Identify which cell holds the provided text, then report its (X, Y) central coordinate. 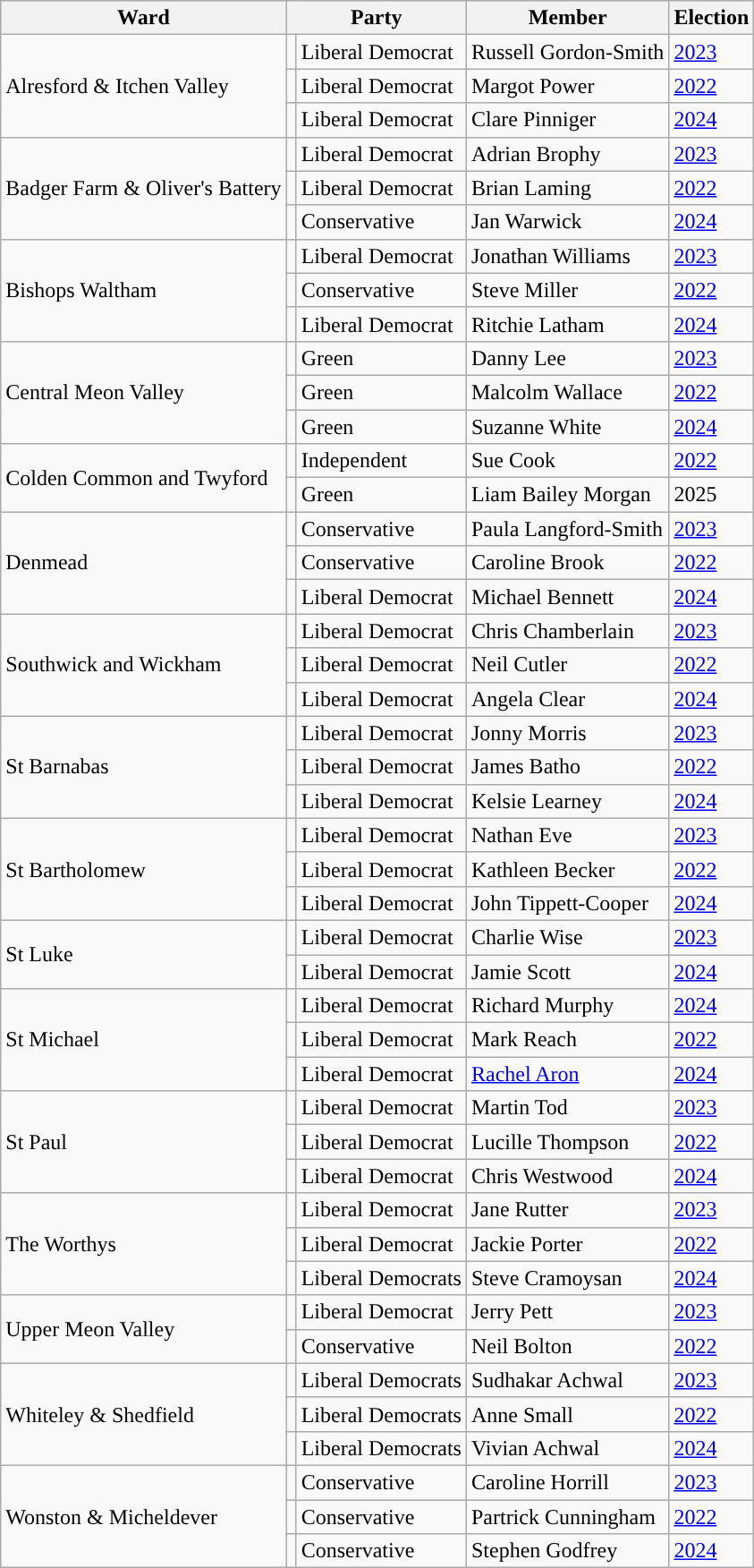
Ward (143, 18)
Partrick Cunningham (567, 1517)
Suzanne White (567, 427)
Jerry Pett (567, 1312)
Member (567, 18)
Anne Small (567, 1414)
St Barnabas (143, 767)
Kathleen Becker (567, 869)
2025 (712, 495)
Colden Common and Twyford (143, 478)
Margot Power (567, 86)
Kelsie Learney (567, 801)
Paula Langford-Smith (567, 529)
Jonny Morris (567, 733)
Independent (381, 461)
Jamie Scott (567, 971)
Mark Reach (567, 1040)
Michael Bennett (567, 597)
St Michael (143, 1040)
Bishops Waltham (143, 290)
Jan Warwick (567, 222)
Richard Murphy (567, 1006)
Rachel Aron (567, 1074)
Badger Farm & Oliver's Battery (143, 188)
Ritchie Latham (567, 324)
Steve Miller (567, 290)
Jonathan Williams (567, 256)
Martin Tod (567, 1108)
Upper Meon Valley (143, 1329)
Vivian Achwal (567, 1448)
Wonston & Micheldever (143, 1516)
Nathan Eve (567, 835)
Brian Laming (567, 188)
St Paul (143, 1142)
The Worthys (143, 1244)
Central Meon Valley (143, 392)
Jane Rutter (567, 1210)
Angela Clear (567, 699)
Russell Gordon-Smith (567, 52)
Malcolm Wallace (567, 392)
Sue Cook (567, 461)
Denmead (143, 563)
Election (712, 18)
Chris Westwood (567, 1176)
Charlie Wise (567, 937)
Steve Cramoysan (567, 1278)
Stephen Godfrey (567, 1551)
Neil Cutler (567, 665)
St Bartholomew (143, 869)
James Batho (567, 767)
Danny Lee (567, 358)
Adrian Brophy (567, 154)
Alresford & Itchen Valley (143, 86)
Lucille Thompson (567, 1142)
Sudhakar Achwal (567, 1380)
Liam Bailey Morgan (567, 495)
Caroline Horrill (567, 1482)
John Tippett-Cooper (567, 903)
Caroline Brook (567, 563)
Clare Pinniger (567, 120)
Chris Chamberlain (567, 631)
Party (376, 18)
Whiteley & Shedfield (143, 1414)
Neil Bolton (567, 1346)
St Luke (143, 954)
Jackie Porter (567, 1244)
Southwick and Wickham (143, 665)
